Locate the cell with the specified text and output its (X, Y) center coordinate. 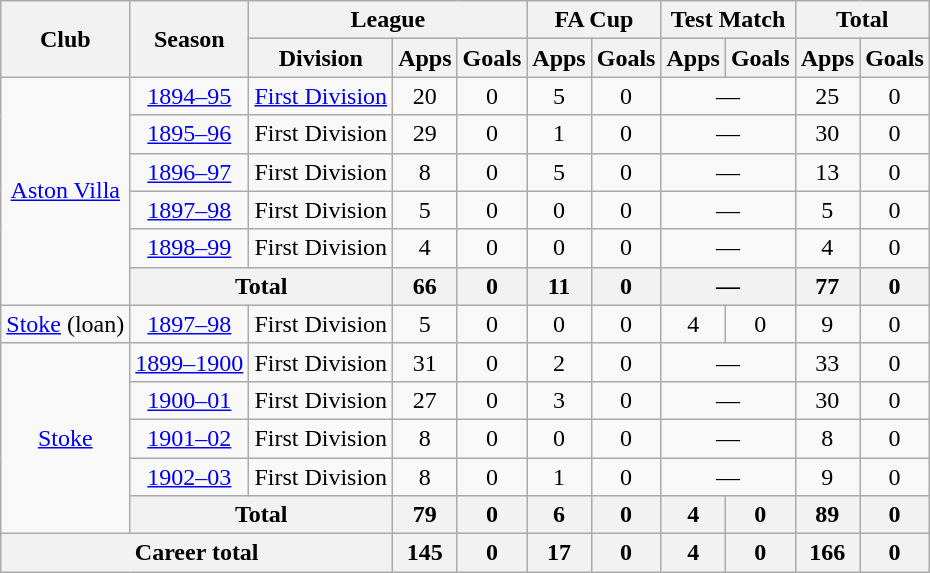
31 (425, 362)
FA Cup (594, 20)
1895–96 (190, 134)
20 (425, 96)
Season (190, 39)
2 (559, 362)
1899–1900 (190, 362)
League (388, 20)
Test Match (728, 20)
27 (425, 400)
3 (559, 400)
17 (559, 553)
1898–99 (190, 248)
1902–03 (190, 477)
1894–95 (190, 96)
25 (827, 96)
1896–97 (190, 172)
Stoke (loan) (66, 324)
166 (827, 553)
Career total (197, 553)
145 (425, 553)
33 (827, 362)
11 (559, 286)
1901–02 (190, 438)
Division (321, 58)
89 (827, 515)
13 (827, 172)
29 (425, 134)
66 (425, 286)
Aston Villa (66, 191)
6 (559, 515)
1900–01 (190, 400)
77 (827, 286)
Club (66, 39)
79 (425, 515)
Stoke (66, 438)
